Scan for the cell matching the given text and deliver its (X, Y) coordinate at center. 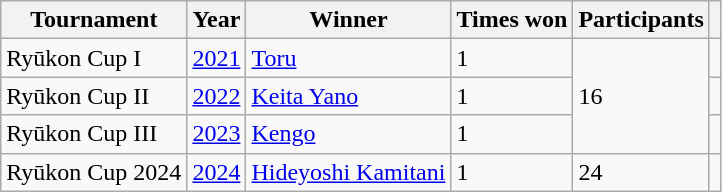
Hideyoshi Kamitani (348, 172)
Winner (348, 20)
24 (641, 172)
2022 (216, 96)
Toru (348, 58)
Participants (641, 20)
Ryūkon Cup I (94, 58)
2023 (216, 134)
Times won (512, 20)
Kengo (348, 134)
2024 (216, 172)
Ryūkon Cup 2024 (94, 172)
Tournament (94, 20)
Keita Yano (348, 96)
16 (641, 96)
Ryūkon Cup III (94, 134)
2021 (216, 58)
Year (216, 20)
Ryūkon Cup II (94, 96)
